Output the (X, Y) coordinate of the center of the cell containing the given text.  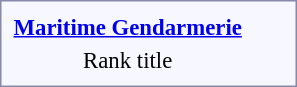
Rank title (128, 60)
Maritime Gendarmerie (128, 27)
